Determine the (x, y) coordinate at the center of the cell enclosing the given text.  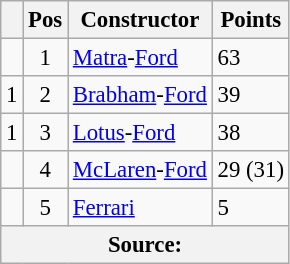
Matra-Ford (140, 58)
63 (250, 58)
Points (250, 20)
29 (31) (250, 170)
Ferrari (140, 208)
2 (46, 95)
39 (250, 95)
Constructor (140, 20)
4 (46, 170)
Source: (146, 245)
Pos (46, 20)
38 (250, 133)
Lotus-Ford (140, 133)
3 (46, 133)
McLaren-Ford (140, 170)
Brabham-Ford (140, 95)
